Detect which cell encompasses the target text, then output its [X, Y] center coordinate. 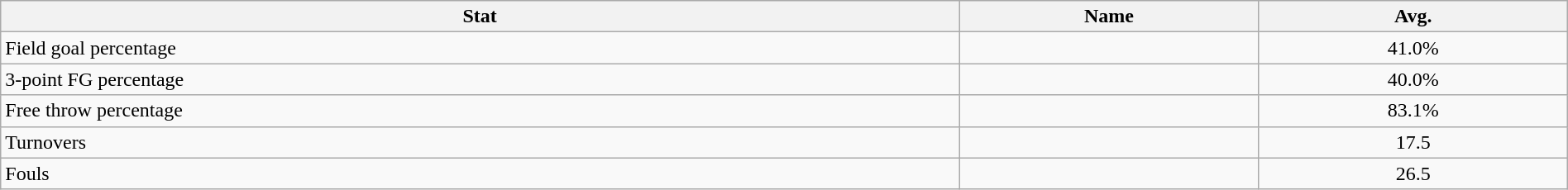
Free throw percentage [480, 111]
17.5 [1413, 142]
Stat [480, 17]
Turnovers [480, 142]
26.5 [1413, 173]
Field goal percentage [480, 48]
3-point FG percentage [480, 79]
40.0% [1413, 79]
41.0% [1413, 48]
Avg. [1413, 17]
83.1% [1413, 111]
Fouls [480, 173]
Name [1110, 17]
